Provide the (X, Y) coordinate of the cell's center where the given text is located.  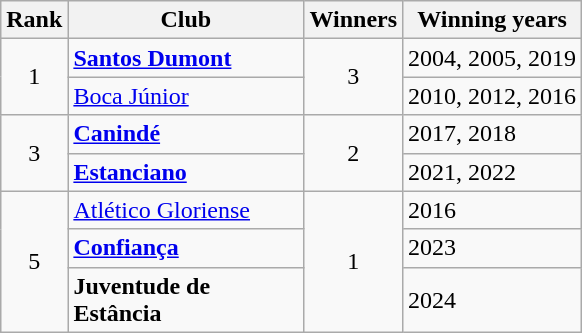
2 (354, 153)
2016 (492, 210)
Rank (34, 20)
2023 (492, 248)
Atlético Gloriense (186, 210)
Estanciano (186, 172)
2004, 2005, 2019 (492, 58)
2024 (492, 300)
5 (34, 262)
Canindé (186, 134)
Confiança (186, 248)
Winners (354, 20)
2010, 2012, 2016 (492, 96)
2021, 2022 (492, 172)
Boca Júnior (186, 96)
Santos Dumont (186, 58)
Club (186, 20)
Winning years (492, 20)
2017, 2018 (492, 134)
Juventude de Estância (186, 300)
